Extract the [x, y] coordinate from the center of the cell holding the provided text.  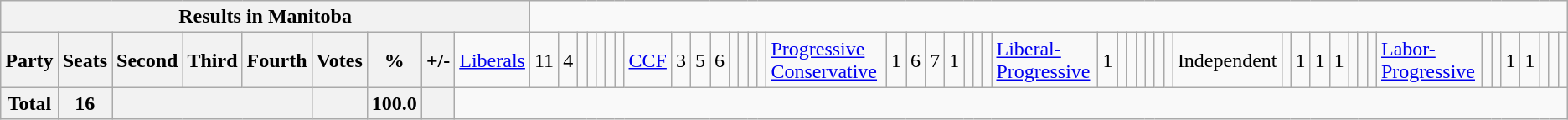
Party [29, 60]
Progressive Conservative [827, 60]
Second [147, 60]
% [394, 60]
Votes [339, 60]
11 [544, 60]
CCF [647, 60]
Independent [1227, 60]
5 [700, 60]
Total [29, 103]
7 [935, 60]
Liberals [493, 60]
Seats [85, 60]
100.0 [394, 103]
3 [680, 60]
Third [213, 60]
Fourth [276, 60]
Labor-Progressive [1429, 60]
+/- [437, 60]
Results in Manitoba [266, 17]
4 [568, 60]
16 [85, 103]
Liberal-Progressive [1045, 60]
